Output the (X, Y) coordinate of the center of the cell containing the given text.  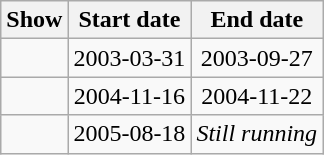
2004-11-22 (257, 96)
End date (257, 20)
Show (34, 20)
2004-11-16 (130, 96)
Still running (257, 134)
Start date (130, 20)
2003-03-31 (130, 58)
2005-08-18 (130, 134)
2003-09-27 (257, 58)
